Output the [x, y] coordinate of the center of the cell containing the given text.  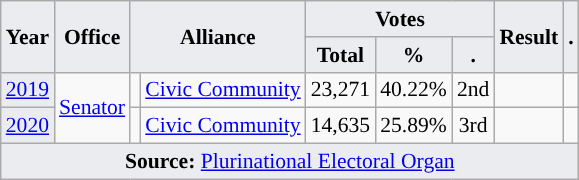
2019 [28, 90]
3rd [474, 126]
2020 [28, 126]
Source: Plurinational Electoral Organ [290, 162]
14,635 [340, 126]
% [414, 55]
Votes [400, 19]
40.22% [414, 90]
Result [528, 36]
Alliance [218, 36]
2nd [474, 90]
Senator [92, 108]
Year [28, 36]
25.89% [414, 126]
23,271 [340, 90]
Office [92, 36]
Total [340, 55]
